Determine the (X, Y) coordinate at the center of the cell enclosing the given text.  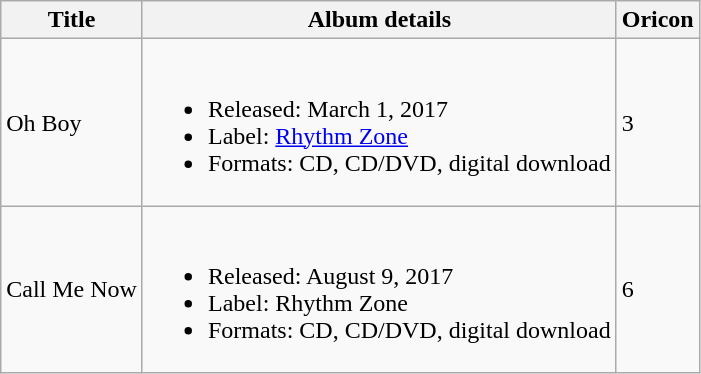
Released: March 1, 2017Label: Rhythm ZoneFormats: CD, CD/DVD, digital download (379, 122)
Album details (379, 20)
Released: August 9, 2017Label: Rhythm ZoneFormats: CD, CD/DVD, digital download (379, 290)
6 (658, 290)
Call Me Now (72, 290)
Oh Boy (72, 122)
Oricon (658, 20)
Title (72, 20)
3 (658, 122)
